Extract the (X, Y) coordinate from the center of the cell holding the provided text.  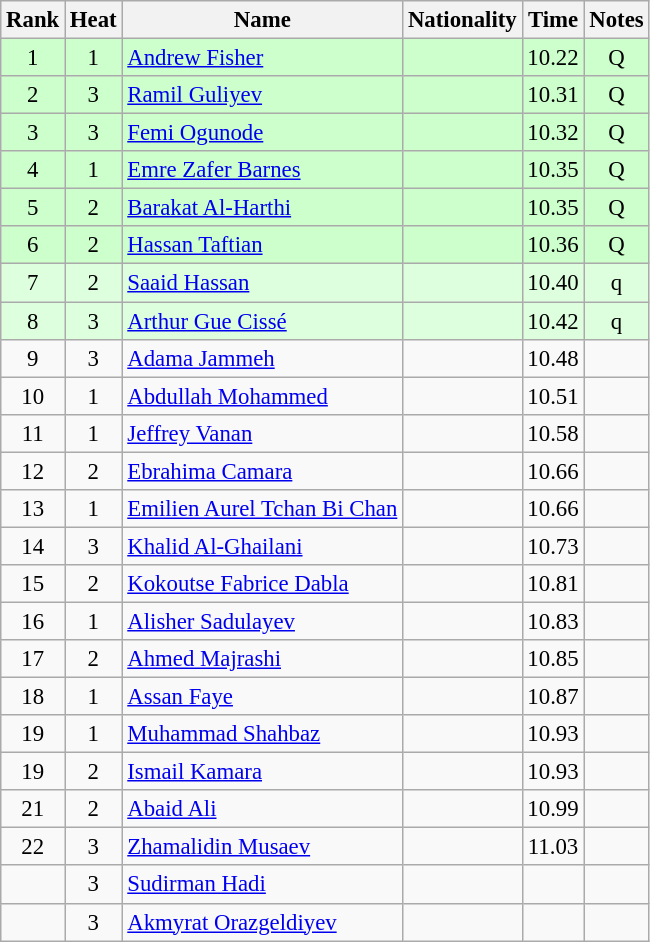
Assan Faye (262, 697)
Andrew Fisher (262, 58)
Ahmed Majrashi (262, 659)
10.99 (553, 809)
Heat (94, 20)
Notes (616, 20)
15 (33, 584)
17 (33, 659)
10.32 (553, 133)
Ebrahima Camara (262, 471)
14 (33, 546)
10.85 (553, 659)
Abdullah Mohammed (262, 396)
12 (33, 471)
Alisher Sadulayev (262, 621)
10.58 (553, 433)
Jeffrey Vanan (262, 433)
Sudirman Hadi (262, 885)
Akmyrat Orazgeldiyev (262, 922)
10.22 (553, 58)
10.48 (553, 358)
Time (553, 20)
Kokoutse Fabrice Dabla (262, 584)
10.36 (553, 245)
10.51 (553, 396)
Barakat Al-Harthi (262, 208)
Adama Jammeh (262, 358)
Khalid Al-Ghailani (262, 546)
10.73 (553, 546)
Femi Ogunode (262, 133)
Saaid Hassan (262, 283)
10.83 (553, 621)
16 (33, 621)
4 (33, 170)
Abaid Ali (262, 809)
Zhamalidin Musaev (262, 847)
9 (33, 358)
8 (33, 321)
Ismail Kamara (262, 772)
Emilien Aurel Tchan Bi Chan (262, 509)
Rank (33, 20)
Arthur Gue Cissé (262, 321)
13 (33, 509)
11 (33, 433)
10 (33, 396)
10.87 (553, 697)
21 (33, 809)
18 (33, 697)
22 (33, 847)
Nationality (462, 20)
10.81 (553, 584)
Emre Zafer Barnes (262, 170)
6 (33, 245)
Name (262, 20)
7 (33, 283)
Ramil Guliyev (262, 95)
10.31 (553, 95)
5 (33, 208)
Muhammad Shahbaz (262, 734)
Hassan Taftian (262, 245)
10.42 (553, 321)
10.40 (553, 283)
11.03 (553, 847)
